Extract the (X, Y) coordinate from the center of the cell holding the provided text.  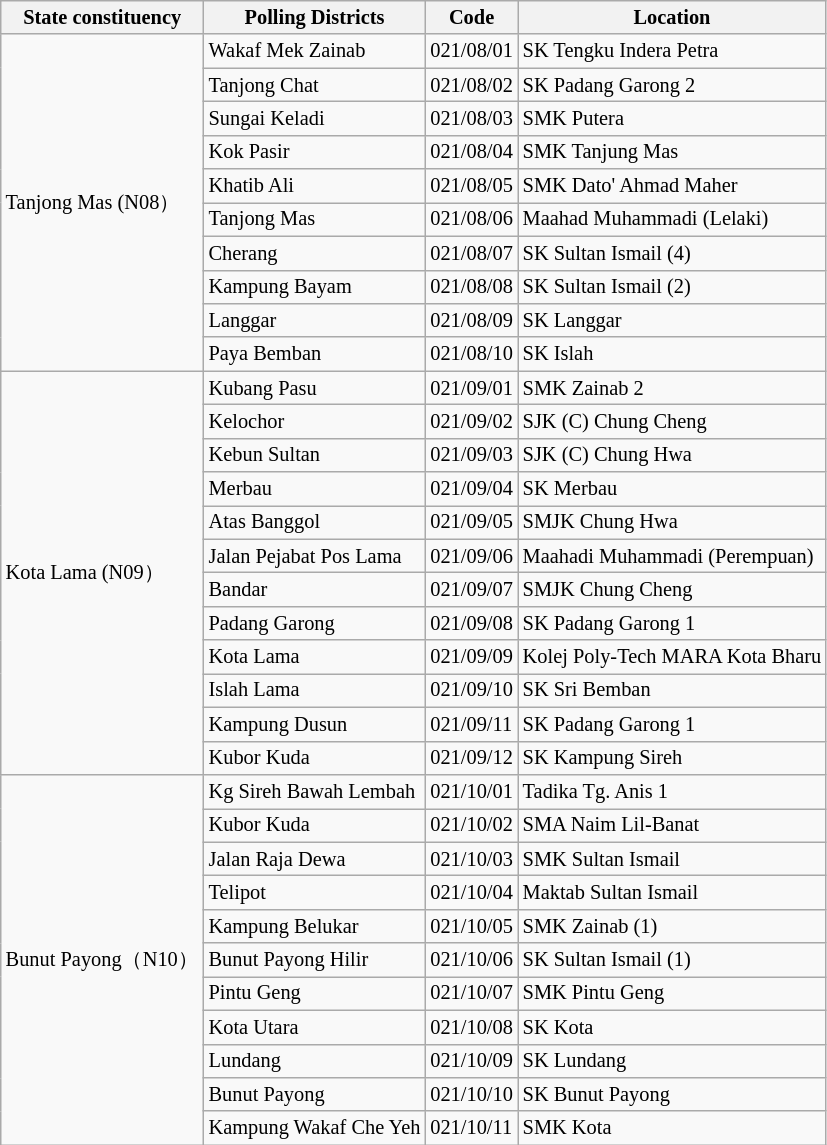
021/10/07 (471, 993)
Tanjong Mas (N08） (102, 202)
SJK (C) Chung Hwa (672, 455)
SK Kota (672, 1027)
021/09/05 (471, 522)
021/08/01 (471, 51)
Lundang (315, 1061)
Merbau (315, 489)
Code (471, 17)
SK Sultan Ismail (2) (672, 287)
SK Kampung Sireh (672, 758)
021/10/05 (471, 926)
021/09/09 (471, 657)
SMK Putera (672, 118)
SK Bunut Payong (672, 1094)
Jalan Pejabat Pos Lama (315, 556)
Padang Garong (315, 623)
Kota Lama (N09） (102, 573)
SMK Zainab 2 (672, 388)
Kubang Pasu (315, 388)
Kok Pasir (315, 152)
SMK Pintu Geng (672, 993)
Tadika Tg. Anis 1 (672, 791)
Telipot (315, 892)
Kebun Sultan (315, 455)
021/10/04 (471, 892)
021/10/09 (471, 1061)
Polling Districts (315, 17)
021/08/07 (471, 253)
SK Merbau (672, 489)
021/09/12 (471, 758)
Bunut Payong (315, 1094)
Kampung Bayam (315, 287)
Kota Utara (315, 1027)
Location (672, 17)
021/09/02 (471, 421)
021/09/03 (471, 455)
021/09/07 (471, 589)
State constituency (102, 17)
021/10/11 (471, 1128)
Islah Lama (315, 690)
021/08/10 (471, 354)
Atas Banggol (315, 522)
SK Padang Garong 2 (672, 85)
Paya Bemban (315, 354)
021/08/03 (471, 118)
SK Sultan Ismail (1) (672, 960)
Tanjong Chat (315, 85)
021/08/04 (471, 152)
SMK Sultan Ismail (672, 859)
021/09/10 (471, 690)
Maktab Sultan Ismail (672, 892)
Kg Sireh Bawah Lembah (315, 791)
Langgar (315, 320)
SMA Naim Lil-Banat (672, 825)
SK Sultan Ismail (4) (672, 253)
021/09/08 (471, 623)
Sungai Keladi (315, 118)
Tanjong Mas (315, 219)
021/10/10 (471, 1094)
SK Lundang (672, 1061)
Kampung Wakaf Che Yeh (315, 1128)
021/10/08 (471, 1027)
SMK Zainab (1) (672, 926)
Kota Lama (315, 657)
Wakaf Mek Zainab (315, 51)
021/08/02 (471, 85)
SMJK Chung Hwa (672, 522)
Bandar (315, 589)
SK Islah (672, 354)
Kampung Belukar (315, 926)
021/08/08 (471, 287)
SJK (C) Chung Cheng (672, 421)
021/09/06 (471, 556)
SMK Tanjung Mas (672, 152)
021/10/06 (471, 960)
021/09/01 (471, 388)
021/08/06 (471, 219)
Cherang (315, 253)
Maahad Muhammadi (Lelaki) (672, 219)
Kampung Dusun (315, 724)
SMK Kota (672, 1128)
Bunut Payong（N10） (102, 959)
021/08/05 (471, 186)
SMK Dato' Ahmad Maher (672, 186)
Jalan Raja Dewa (315, 859)
SK Langgar (672, 320)
SK Tengku Indera Petra (672, 51)
SK Sri Bemban (672, 690)
Bunut Payong Hilir (315, 960)
SMJK Chung Cheng (672, 589)
021/10/03 (471, 859)
021/10/01 (471, 791)
021/09/11 (471, 724)
Kelochor (315, 421)
Kolej Poly-Tech MARA Kota Bharu (672, 657)
Khatib Ali (315, 186)
021/08/09 (471, 320)
021/10/02 (471, 825)
Pintu Geng (315, 993)
Maahadi Muhammadi (Perempuan) (672, 556)
021/09/04 (471, 489)
